Capture the cell that displays the provided text and extract its (X, Y) central coordinate. 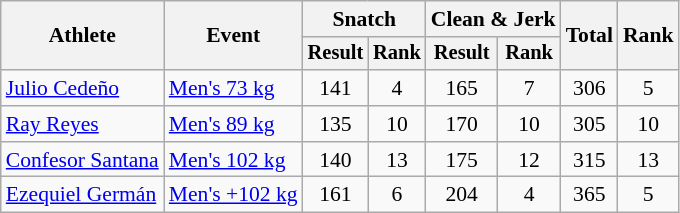
Snatch (364, 19)
Men's +102 kg (234, 195)
Ezequiel Germán (82, 195)
Men's 89 kg (234, 124)
141 (336, 88)
12 (530, 160)
140 (336, 160)
175 (462, 160)
Ray Reyes (82, 124)
204 (462, 195)
Confesor Santana (82, 160)
165 (462, 88)
Men's 73 kg (234, 88)
Julio Cedeño (82, 88)
Clean & Jerk (494, 19)
161 (336, 195)
Total (590, 36)
Athlete (82, 36)
Men's 102 kg (234, 160)
315 (590, 160)
135 (336, 124)
365 (590, 195)
7 (530, 88)
306 (590, 88)
305 (590, 124)
Event (234, 36)
6 (397, 195)
170 (462, 124)
